Extract the (x, y) coordinate from the center of the cell holding the provided text.  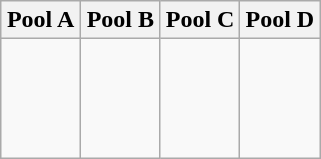
Pool C (200, 20)
Pool B (120, 20)
Pool D (280, 20)
Pool A (41, 20)
